For the text-containing cell, return its midpoint in [X, Y] coordinate format. 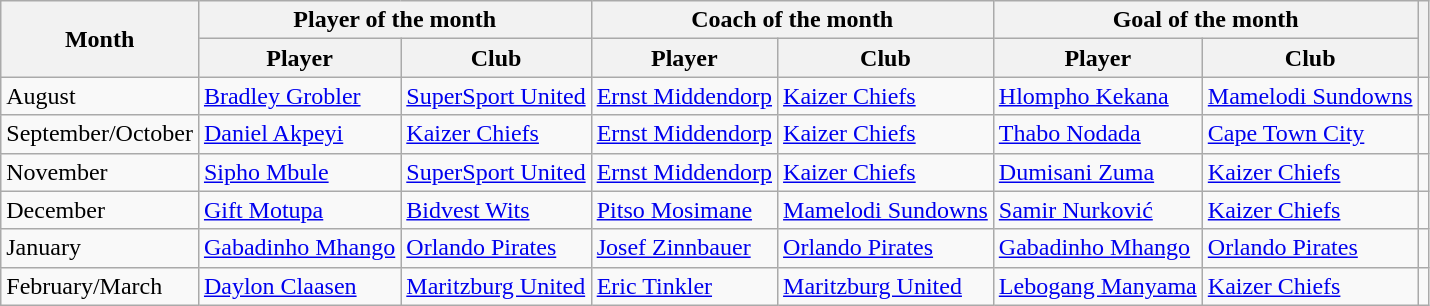
Bidvest Wits [496, 210]
Daylon Claasen [299, 286]
Samir Nurković [1098, 210]
Bradley Grobler [299, 96]
Hlompho Kekana [1098, 96]
January [100, 248]
November [100, 172]
September/October [100, 134]
Eric Tinkler [684, 286]
February/March [100, 286]
Player of the month [394, 20]
Pitso Mosimane [684, 210]
December [100, 210]
August [100, 96]
Cape Town City [1310, 134]
Sipho Mbule [299, 172]
Daniel Akpeyi [299, 134]
Thabo Nodada [1098, 134]
Gift Motupa [299, 210]
Josef Zinnbauer [684, 248]
Coach of the month [792, 20]
Lebogang Manyama [1098, 286]
Month [100, 39]
Goal of the month [1206, 20]
Dumisani Zuma [1098, 172]
